Determine the (X, Y) coordinate at the center of the cell enclosing the given text.  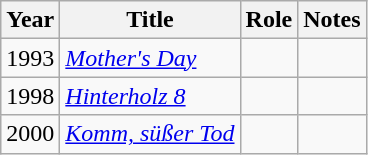
1993 (30, 58)
2000 (30, 134)
Year (30, 20)
Mother's Day (150, 58)
Title (150, 20)
Hinterholz 8 (150, 96)
Role (269, 20)
Komm, süßer Tod (150, 134)
1998 (30, 96)
Notes (332, 20)
